Locate the cell with the specified text and output its [x, y] center coordinate. 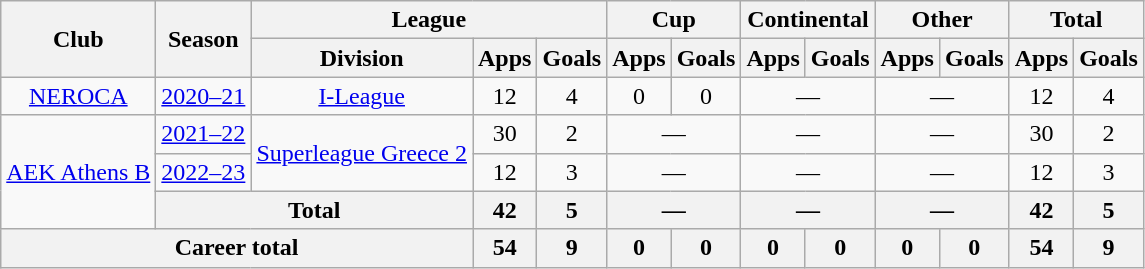
Superleague Greece 2 [362, 153]
Season [204, 39]
2021–22 [204, 134]
Cup [674, 20]
I-League [362, 96]
NEROCA [78, 96]
Continental [808, 20]
Club [78, 39]
2022–23 [204, 172]
AEK Athens B [78, 172]
Other [942, 20]
2020–21 [204, 96]
Division [362, 58]
League [429, 20]
Career total [237, 248]
